From the cell containing the given text, extract its center point as [X, Y] coordinate. 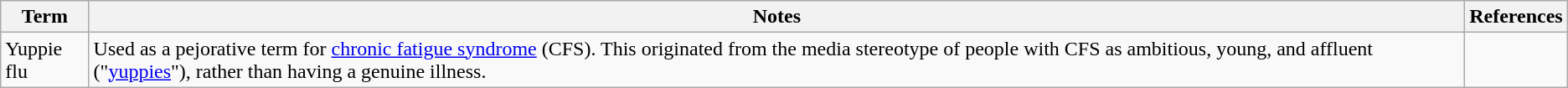
Term [45, 17]
References [1516, 17]
Yuppie flu [45, 60]
Notes [777, 17]
